Search for the cell housing the specified text and yield its [X, Y] center coordinate. 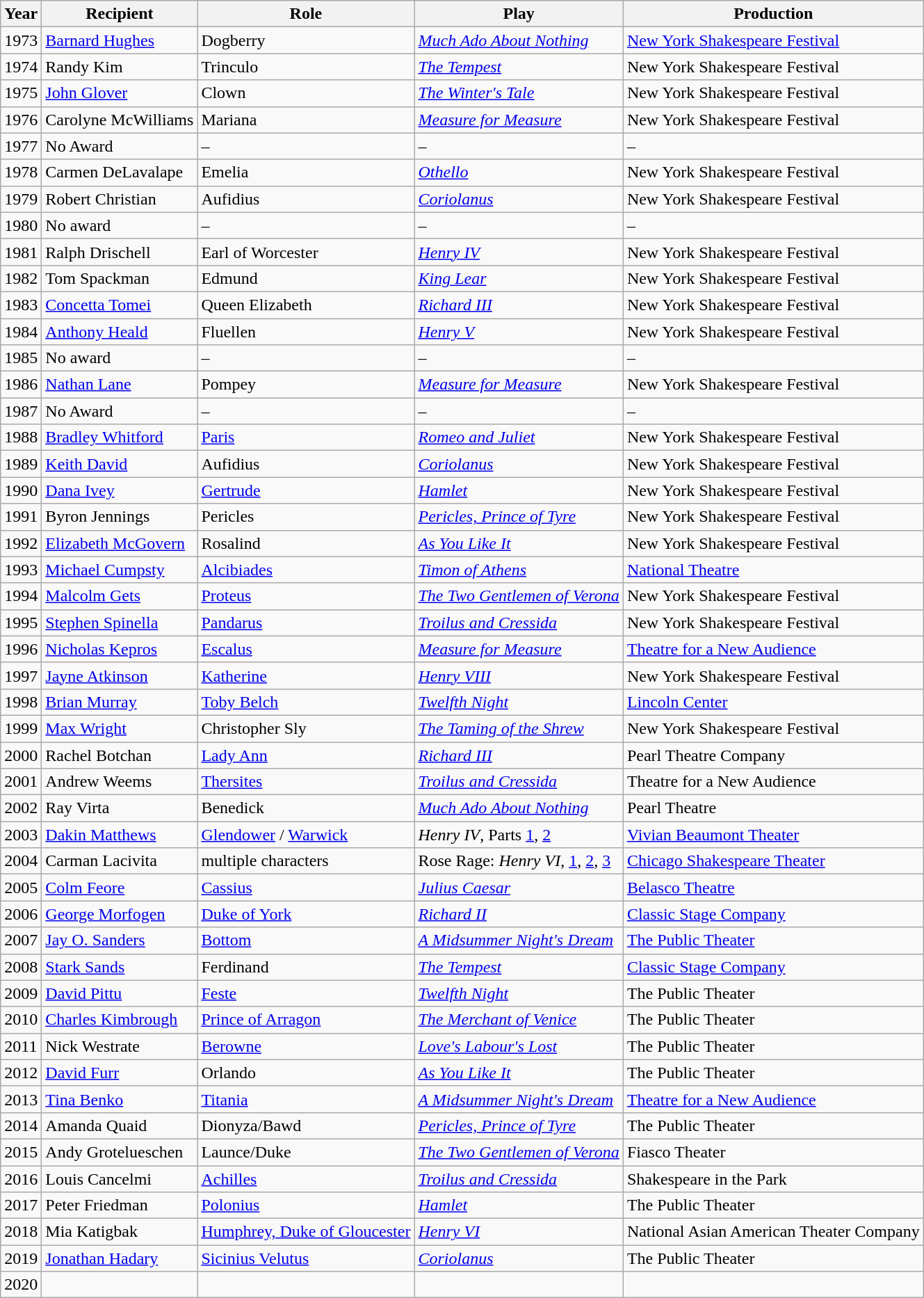
Jay O. Sanders [120, 940]
Nathan Lane [120, 385]
Pearl Theatre [773, 808]
Fluellen [306, 332]
1987 [21, 411]
Nicholas Kepros [120, 649]
2006 [21, 914]
Queen Elizabeth [306, 305]
Chicago Shakespeare Theater [773, 861]
Henry V [519, 332]
2011 [21, 1046]
King Lear [519, 278]
John Glover [120, 93]
Clown [306, 93]
2000 [21, 755]
Escalus [306, 649]
Alcibiades [306, 570]
Pericles [306, 517]
1985 [21, 358]
2004 [21, 861]
Feste [306, 993]
Elizabeth McGovern [120, 543]
Vivian Beaumont Theater [773, 835]
Shakespeare in the Park [773, 1179]
Carman Lacivita [120, 861]
Barnard Hughes [120, 40]
George Morfogen [120, 914]
1980 [21, 225]
Humphrey, Duke of Gloucester [306, 1232]
Mia Katigbak [120, 1232]
1998 [21, 702]
Fiasco Theater [773, 1152]
Prince of Arragon [306, 1020]
Timon of Athens [519, 570]
Toby Belch [306, 702]
Concetta Tomei [120, 305]
Charles Kimbrough [120, 1020]
Lady Ann [306, 755]
1986 [21, 385]
Julius Caesar [519, 888]
1978 [21, 173]
Recipient [120, 14]
Ray Virta [120, 808]
The Winter's Tale [519, 93]
Keith David [120, 464]
Thersites [306, 782]
1974 [21, 67]
1994 [21, 596]
Duke of York [306, 914]
2019 [21, 1258]
David Pittu [120, 993]
1999 [21, 728]
1991 [21, 517]
Richard II [519, 914]
2008 [21, 967]
Year [21, 14]
2013 [21, 1099]
2007 [21, 940]
2015 [21, 1152]
Max Wright [120, 728]
1976 [21, 120]
Rose Rage: Henry VI, 1, 2, 3 [519, 861]
Emelia [306, 173]
multiple characters [306, 861]
2018 [21, 1232]
1995 [21, 623]
1996 [21, 649]
Jonathan Hadary [120, 1258]
Byron Jennings [120, 517]
Louis Cancelmi [120, 1179]
2009 [21, 993]
2001 [21, 782]
Tina Benko [120, 1099]
2005 [21, 888]
Benedick [306, 808]
Belasco Theatre [773, 888]
Ralph Drischell [120, 252]
Tom Spackman [120, 278]
1973 [21, 40]
Ferdinand [306, 967]
Earl of Worcester [306, 252]
Play [519, 14]
Jayne Atkinson [120, 675]
1977 [21, 146]
Pearl Theatre Company [773, 755]
Stark Sands [120, 967]
Trinculo [306, 67]
Dakin Matthews [120, 835]
Colm Feore [120, 888]
Katherine [306, 675]
Polonius [306, 1205]
Pompey [306, 385]
Titania [306, 1099]
1982 [21, 278]
2002 [21, 808]
Romeo and Juliet [519, 438]
Glendower / Warwick [306, 835]
2010 [21, 1020]
1990 [21, 490]
Anthony Heald [120, 332]
1989 [21, 464]
Proteus [306, 596]
Dogberry [306, 40]
Berowne [306, 1046]
Carmen DeLavalape [120, 173]
Henry IV, Parts 1, 2 [519, 835]
Dionyza/Bawd [306, 1125]
Christopher Sly [306, 728]
Bottom [306, 940]
Carolyne McWilliams [120, 120]
Mariana [306, 120]
1981 [21, 252]
Brian Murray [120, 702]
Rachel Botchan [120, 755]
National Asian American Theater Company [773, 1232]
Edmund [306, 278]
2003 [21, 835]
Henry VIII [519, 675]
1993 [21, 570]
Othello [519, 173]
1975 [21, 93]
Sicinius Velutus [306, 1258]
2017 [21, 1205]
2014 [21, 1125]
Love's Labour's Lost [519, 1046]
Achilles [306, 1179]
1983 [21, 305]
1988 [21, 438]
Michael Cumpsty [120, 570]
Launce/Duke [306, 1152]
Amanda Quaid [120, 1125]
Lincoln Center [773, 702]
Rosalind [306, 543]
Malcolm Gets [120, 596]
1997 [21, 675]
Paris [306, 438]
Orlando [306, 1073]
Role [306, 14]
Bradley Whitford [120, 438]
Robert Christian [120, 199]
Pandarus [306, 623]
Andy Grotelueschen [120, 1152]
1984 [21, 332]
The Merchant of Venice [519, 1020]
Peter Friedman [120, 1205]
David Furr [120, 1073]
2016 [21, 1179]
Production [773, 14]
Dana Ivey [120, 490]
Stephen Spinella [120, 623]
2020 [21, 1285]
Randy Kim [120, 67]
2012 [21, 1073]
Andrew Weems [120, 782]
1979 [21, 199]
National Theatre [773, 570]
Henry VI [519, 1232]
1992 [21, 543]
Gertrude [306, 490]
Cassius [306, 888]
The Taming of the Shrew [519, 728]
Henry IV [519, 252]
Nick Westrate [120, 1046]
